Find where the given text appears and provide that cell's center as [x, y] coordinate. 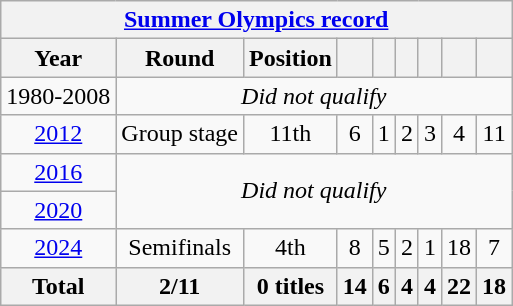
5 [384, 248]
11 [494, 134]
0 titles [291, 286]
2016 [58, 172]
4th [291, 248]
14 [354, 286]
Year [58, 58]
2/11 [180, 286]
3 [430, 134]
1980-2008 [58, 96]
8 [354, 248]
7 [494, 248]
Total [58, 286]
22 [460, 286]
2020 [58, 210]
Position [291, 58]
Summer Olympics record [256, 20]
Group stage [180, 134]
Round [180, 58]
2024 [58, 248]
11th [291, 134]
Semifinals [180, 248]
2012 [58, 134]
